Output the (x, y) coordinate of the center of the cell containing the given text.  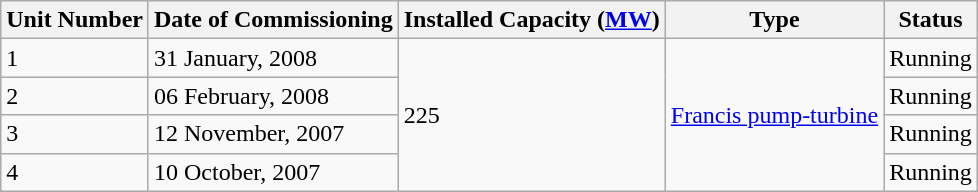
Unit Number (75, 20)
Type (774, 20)
3 (75, 134)
31 January, 2008 (273, 58)
12 November, 2007 (273, 134)
Installed Capacity (MW) (532, 20)
10 October, 2007 (273, 172)
Status (931, 20)
2 (75, 96)
Francis pump-turbine (774, 115)
4 (75, 172)
225 (532, 115)
1 (75, 58)
Date of Commissioning (273, 20)
06 February, 2008 (273, 96)
